Output the (x, y) coordinate of the center of the cell containing the given text.  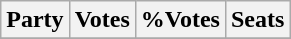
%Votes (180, 20)
Seats (257, 20)
Party (35, 20)
Votes (102, 20)
